Scan for the cell matching the given text and deliver its [X, Y] coordinate at center. 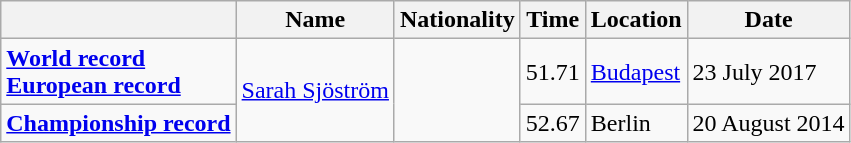
Nationality [457, 20]
Berlin [636, 123]
51.71 [552, 72]
Location [636, 20]
Championship record [118, 123]
Time [552, 20]
Date [768, 20]
Sarah Sjöström [315, 90]
World recordEuropean record [118, 72]
23 July 2017 [768, 72]
52.67 [552, 123]
Name [315, 20]
20 August 2014 [768, 123]
Budapest [636, 72]
